Determine the [x, y] coordinate at the center of the cell enclosing the given text.  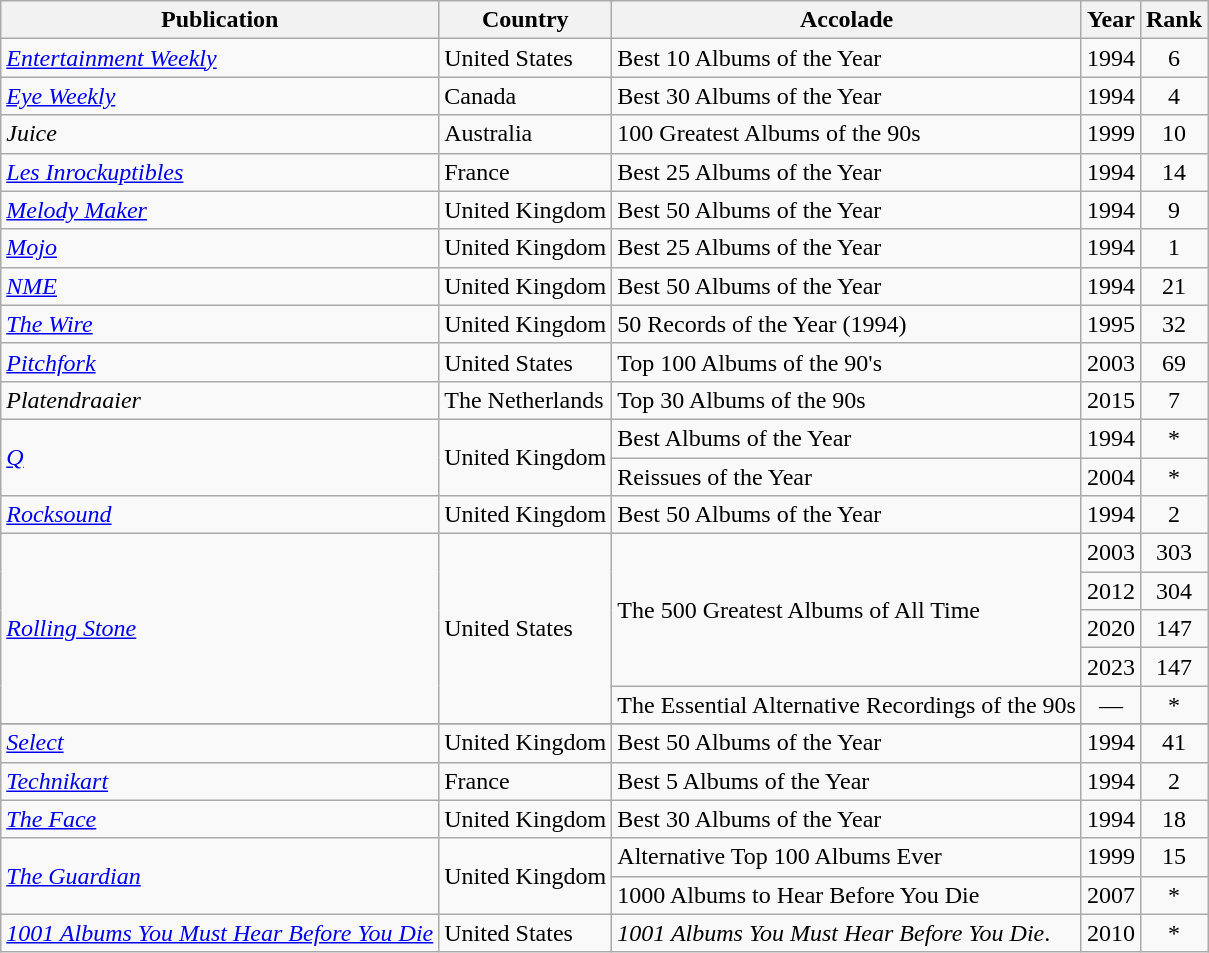
— [1110, 705]
9 [1174, 210]
18 [1174, 819]
41 [1174, 743]
Accolade [847, 20]
NME [220, 286]
The Wire [220, 324]
14 [1174, 172]
Mojo [220, 248]
Select [220, 743]
Juice [220, 134]
The Essential Alternative Recordings of the 90s [847, 705]
Rank [1174, 20]
Pitchfork [220, 362]
Top 100 Albums of the 90's [847, 362]
2023 [1110, 667]
69 [1174, 362]
303 [1174, 553]
Alternative Top 100 Albums Ever [847, 857]
7 [1174, 400]
Australia [526, 134]
Canada [526, 96]
2007 [1110, 895]
100 Greatest Albums of the 90s [847, 134]
Les Inrockuptibles [220, 172]
Platendraaier [220, 400]
2020 [1110, 629]
1 [1174, 248]
Best Albums of the Year [847, 438]
1000 Albums to Hear Before You Die [847, 895]
The Guardian [220, 876]
2010 [1110, 933]
1001 Albums You Must Hear Before You Die. [847, 933]
Reissues of the Year [847, 477]
Rocksound [220, 515]
The Netherlands [526, 400]
1001 Albums You Must Hear Before You Die [220, 933]
Publication [220, 20]
2012 [1110, 591]
Q [220, 457]
50 Records of the Year (1994) [847, 324]
1995 [1110, 324]
Rolling Stone [220, 629]
32 [1174, 324]
Entertainment Weekly [220, 58]
The 500 Greatest Albums of All Time [847, 610]
Best 10 Albums of the Year [847, 58]
304 [1174, 591]
Eye Weekly [220, 96]
2015 [1110, 400]
10 [1174, 134]
6 [1174, 58]
2004 [1110, 477]
15 [1174, 857]
21 [1174, 286]
Best 5 Albums of the Year [847, 781]
Top 30 Albums of the 90s [847, 400]
Melody Maker [220, 210]
The Face [220, 819]
4 [1174, 96]
Country [526, 20]
Technikart [220, 781]
Year [1110, 20]
